Extract the [X, Y] coordinate from the center of the cell holding the provided text.  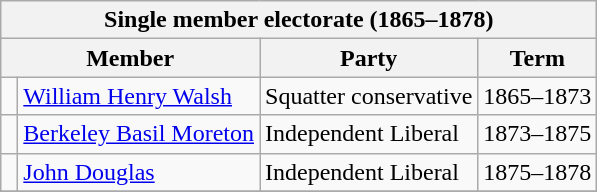
1865–1873 [538, 96]
Squatter conservative [369, 96]
Term [538, 58]
Party [369, 58]
1875–1878 [538, 172]
William Henry Walsh [139, 96]
Single member electorate (1865–1878) [299, 20]
Member [130, 58]
1873–1875 [538, 134]
Berkeley Basil Moreton [139, 134]
John Douglas [139, 172]
